Return [X, Y] of the center of cell containing provided text 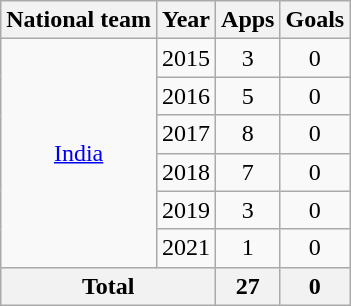
27 [248, 286]
2018 [186, 172]
2021 [186, 248]
2015 [186, 58]
2017 [186, 134]
Year [186, 20]
2019 [186, 210]
Apps [248, 20]
National team [79, 20]
2016 [186, 96]
1 [248, 248]
India [79, 153]
Total [108, 286]
Goals [315, 20]
8 [248, 134]
5 [248, 96]
7 [248, 172]
